Pinpoint the cell where the given text exists, returning its (x, y) midpoint coordinate. 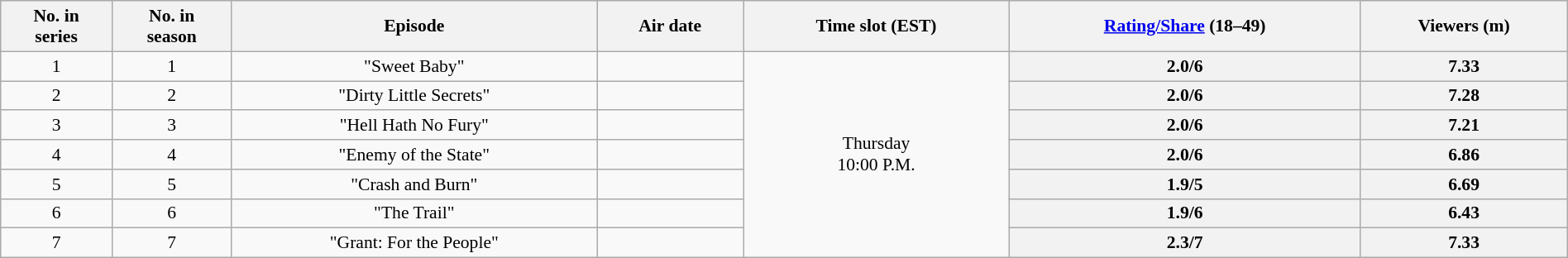
"Dirty Little Secrets" (414, 96)
Thursday10:00 P.M. (877, 154)
6.86 (1464, 155)
1.9/6 (1184, 213)
"The Trail" (414, 213)
2.3/7 (1184, 243)
Air date (670, 26)
Time slot (EST) (877, 26)
6.69 (1464, 184)
"Sweet Baby" (414, 66)
7.21 (1464, 126)
6.43 (1464, 213)
No. inseries (56, 26)
"Hell Hath No Fury" (414, 126)
7.28 (1464, 96)
Viewers (m) (1464, 26)
No. inseason (172, 26)
"Grant: For the People" (414, 243)
Episode (414, 26)
1.9/5 (1184, 184)
"Enemy of the State" (414, 155)
"Crash and Burn" (414, 184)
Rating/Share (18–49) (1184, 26)
